Detect which cell encompasses the target text, then output its [X, Y] center coordinate. 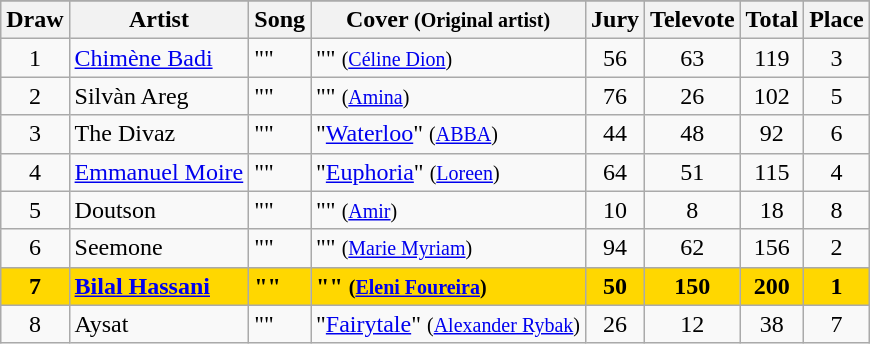
18 [772, 210]
Jury [616, 20]
38 [772, 324]
48 [692, 134]
94 [616, 248]
Televote [692, 20]
Emmanuel Moire [159, 172]
12 [692, 324]
115 [772, 172]
Bilal Hassani [159, 286]
"" (Eleni Foureira) [448, 286]
"" (Marie Myriam) [448, 248]
Seemone [159, 248]
"Fairytale" (Alexander Rybak) [448, 324]
Silvàn Areg [159, 96]
76 [616, 96]
150 [692, 286]
51 [692, 172]
102 [772, 96]
119 [772, 58]
50 [616, 286]
64 [616, 172]
200 [772, 286]
Artist [159, 20]
"Waterloo" (ABBA) [448, 134]
56 [616, 58]
"Euphoria" (Loreen) [448, 172]
The Divaz [159, 134]
44 [616, 134]
"" (Amir) [448, 210]
156 [772, 248]
Draw [35, 20]
62 [692, 248]
10 [616, 210]
Aysat [159, 324]
Total [772, 20]
63 [692, 58]
92 [772, 134]
Song [280, 20]
Doutson [159, 210]
Chimène Badi [159, 58]
Place [837, 20]
Cover (Original artist) [448, 20]
"" (Amina) [448, 96]
"" (Céline Dion) [448, 58]
